Find where the given text appears and provide that cell's center as [x, y] coordinate. 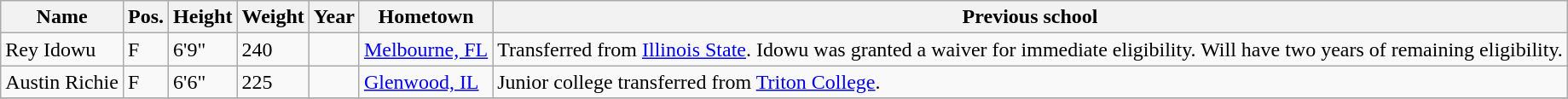
Pos. [145, 17]
Rey Idowu [62, 49]
Year [334, 17]
Previous school [1030, 17]
Hometown [425, 17]
Melbourne, FL [425, 49]
225 [273, 82]
6'6" [203, 82]
Transferred from Illinois State. Idowu was granted a waiver for immediate eligibility. Will have two years of remaining eligibility. [1030, 49]
Height [203, 17]
Name [62, 17]
Weight [273, 17]
Austin Richie [62, 82]
Glenwood, IL [425, 82]
6'9" [203, 49]
Junior college transferred from Triton College. [1030, 82]
240 [273, 49]
